Determine the (x, y) coordinate at the center of the cell enclosing the given text.  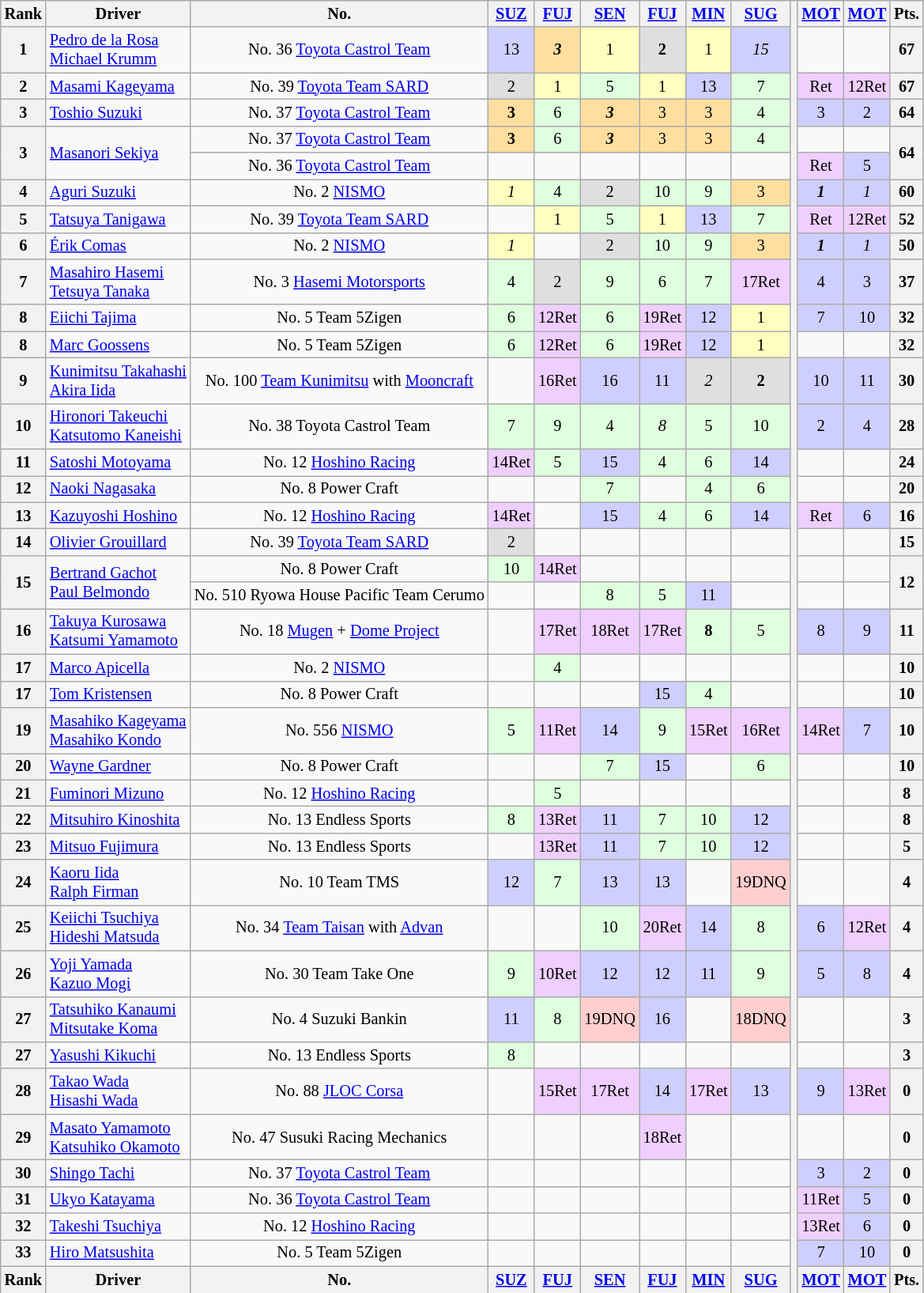
Marc Goossens (119, 345)
Eiichi Tajima (119, 318)
Masami Kageyama (119, 86)
No. 3 Hasemi Motorsports (340, 282)
50 (907, 246)
Tatsuya Tanigawa (119, 219)
No. 556 NISMO (340, 730)
Tatsuhiko Kanaumi Mitsutake Koma (119, 1019)
No. 18 Mugen + Dome Project (340, 631)
Mitsuo Fujimura (119, 846)
Masato Yamamoto Katsuhiko Okamoto (119, 1137)
19 (24, 730)
10Ret (557, 974)
Hiro Matsushita (119, 1253)
21 (24, 793)
25 (24, 928)
52 (907, 219)
Keiichi Tsuchiya Hideshi Matsuda (119, 928)
No. 34 Team Taisan with Advan (340, 928)
Takuya Kurosawa Katsumi Yamamoto (119, 631)
Kaoru Iida Ralph Firman (119, 883)
31 (24, 1200)
Satoshi Motoyama (119, 463)
Takao Wada Hisashi Wada (119, 1091)
33 (24, 1253)
Wayne Gardner (119, 766)
No. 47 Susuki Racing Mechanics (340, 1137)
Kazuyoshi Hoshino (119, 516)
Érik Comas (119, 246)
Marco Apicella (119, 667)
No. 88 JLOC Corsa (340, 1091)
Tom Kristensen (119, 694)
Yoji Yamada Kazuo Mogi (119, 974)
29 (24, 1137)
No. 30 Team Take One (340, 974)
Aguri Suzuki (119, 192)
Bertrand Gachot Paul Belmondo (119, 582)
18DNQ (760, 1019)
Masahiko Kageyama Masahiko Kondo (119, 730)
No. 38 Toyota Castrol Team (340, 426)
Hironori Takeuchi Katsutomo Kaneishi (119, 426)
Mitsuhiro Kinoshita (119, 819)
60 (907, 192)
Masahiro Hasemi Tetsuya Tanaka (119, 282)
Yasushi Kikuchi (119, 1055)
26 (24, 974)
No. 4 Suzuki Bankin (340, 1019)
20Ret (662, 928)
22 (24, 819)
No. 10 Team TMS (340, 883)
37 (907, 282)
Ukyo Katayama (119, 1200)
No. 510 Ryowa House Pacific Team Cerumo (340, 595)
Toshio Suzuki (119, 112)
Naoki Nagasaka (119, 489)
Masanori Sekiya (119, 152)
Olivier Grouillard (119, 542)
Fuminori Mizuno (119, 793)
23 (24, 846)
Takeshi Tsuchiya (119, 1227)
No. 100 Team Kunimitsu with Mooncraft (340, 380)
Pedro de la Rosa Michael Krumm (119, 50)
Kunimitsu Takahashi Akira Iida (119, 380)
Shingo Tachi (119, 1173)
